Capture the cell that displays the provided text and extract its [X, Y] central coordinate. 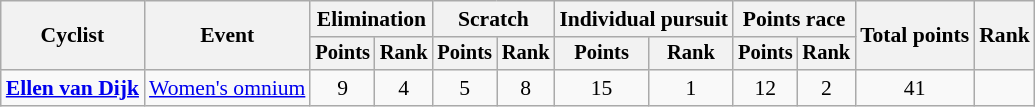
41 [914, 88]
15 [601, 88]
Women's omnium [227, 88]
5 [464, 88]
8 [526, 88]
Total points [914, 36]
Points race [794, 19]
Scratch [493, 19]
4 [404, 88]
Cyclist [72, 36]
Event [227, 36]
Individual pursuit [644, 19]
2 [827, 88]
Ellen van Dijk [72, 88]
Elimination [371, 19]
1 [691, 88]
9 [342, 88]
12 [765, 88]
